Scan for the cell matching the given text and deliver its [x, y] coordinate at center. 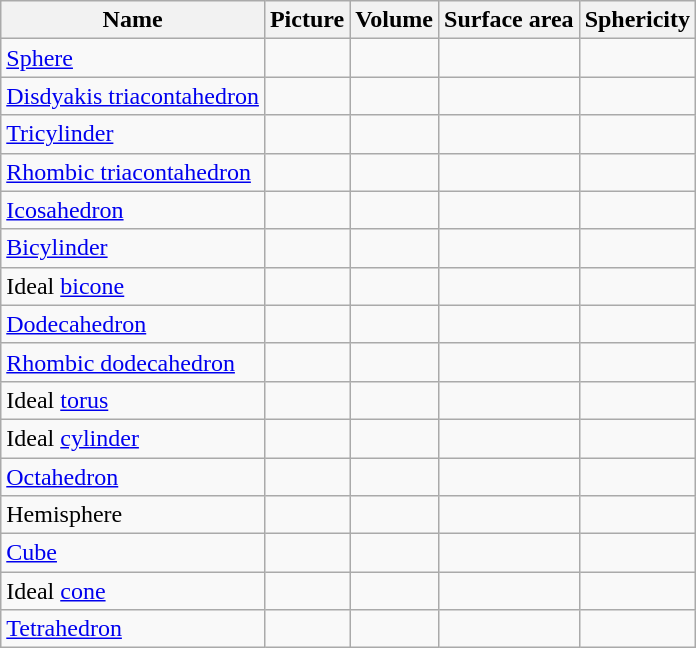
Disdyakis triacontahedron [133, 96]
Rhombic triacontahedron [133, 172]
Ideal torus [133, 400]
Tetrahedron [133, 629]
Ideal bicone [133, 286]
Hemisphere [133, 515]
Bicylinder [133, 248]
Ideal cylinder [133, 438]
Name [133, 20]
Sphericity [637, 20]
Dodecahedron [133, 324]
Picture [306, 20]
Sphere [133, 58]
Cube [133, 553]
Tricylinder [133, 134]
Volume [394, 20]
Ideal cone [133, 591]
Rhombic dodecahedron [133, 362]
Octahedron [133, 477]
Surface area [510, 20]
Icosahedron [133, 210]
